Return [X, Y] of the center of cell containing provided text 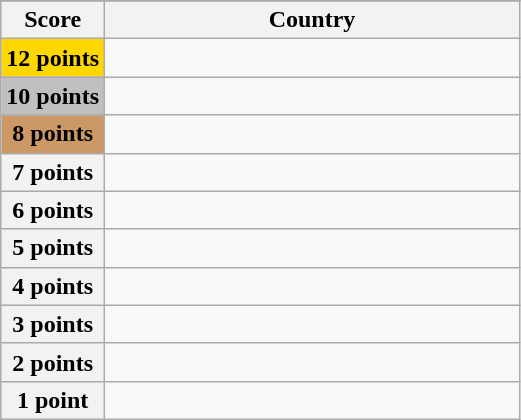
2 points [53, 362]
Country [312, 20]
4 points [53, 286]
3 points [53, 324]
1 point [53, 400]
5 points [53, 248]
6 points [53, 210]
12 points [53, 58]
8 points [53, 134]
Score [53, 20]
7 points [53, 172]
10 points [53, 96]
